Search for the cell housing the specified text and yield its [x, y] center coordinate. 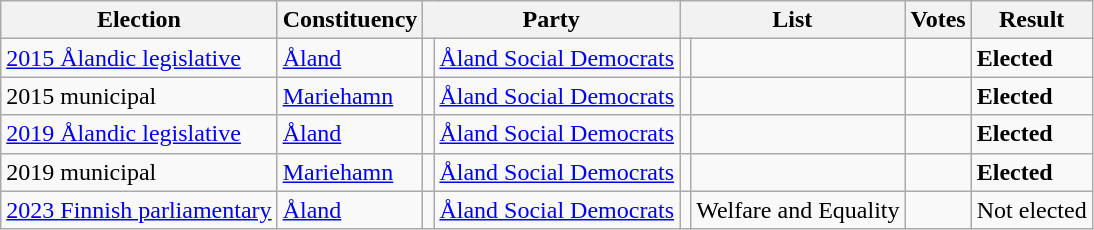
2015 Ålandic legislative [139, 58]
Party [552, 20]
2015 municipal [139, 96]
Election [139, 20]
Result [1032, 20]
2019 municipal [139, 172]
2023 Finnish parliamentary [139, 210]
Welfare and Equality [798, 210]
Votes [938, 20]
2019 Ålandic legislative [139, 134]
List [792, 20]
Constituency [350, 20]
Not elected [1032, 210]
